Pinpoint the cell where the given text exists, returning its (X, Y) midpoint coordinate. 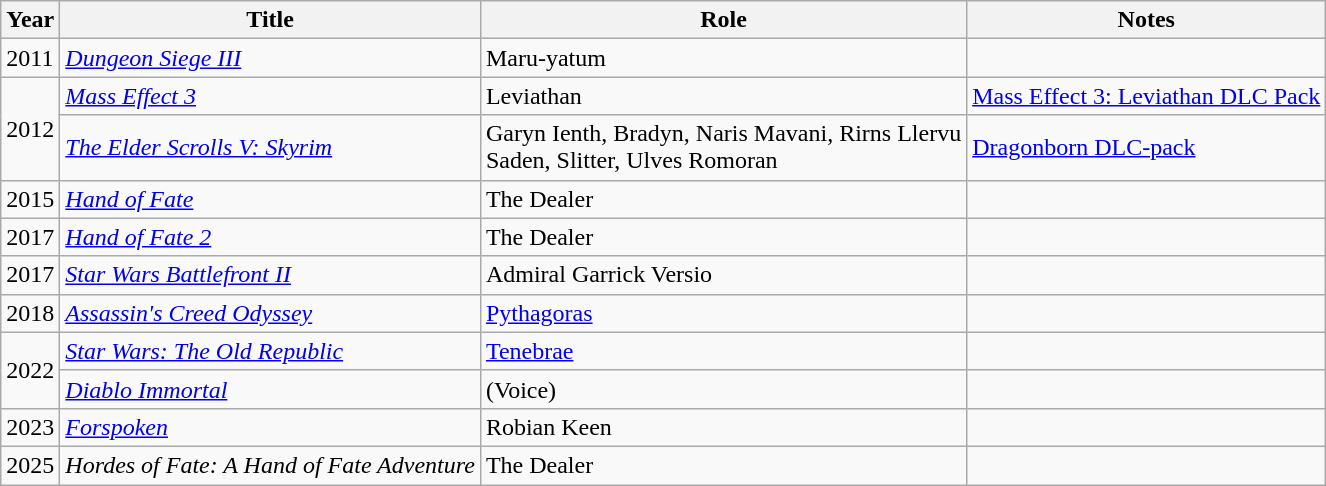
Notes (1146, 20)
2018 (30, 313)
Tenebrae (723, 351)
2015 (30, 199)
Admiral Garrick Versio (723, 275)
Pythagoras (723, 313)
2011 (30, 58)
Mass Effect 3: Leviathan DLC Pack (1146, 96)
2023 (30, 427)
Role (723, 20)
Hordes of Fate: A Hand of Fate Adventure (270, 465)
Garyn Ienth, Bradyn, Naris Mavani, Rirns LlervuSaden, Slitter, Ulves Romoran (723, 148)
Diablo Immortal (270, 389)
Hand of Fate 2 (270, 237)
(Voice) (723, 389)
Hand of Fate (270, 199)
2012 (30, 128)
Year (30, 20)
Title (270, 20)
The Elder Scrolls V: Skyrim (270, 148)
Forspoken (270, 427)
Robian Keen (723, 427)
Mass Effect 3 (270, 96)
Dungeon Siege III (270, 58)
Maru-yatum (723, 58)
Dragonborn DLC-pack (1146, 148)
Star Wars Battlefront II (270, 275)
Assassin's Creed Odyssey (270, 313)
2022 (30, 370)
2025 (30, 465)
Leviathan (723, 96)
Star Wars: The Old Republic (270, 351)
